Return the [x, y] coordinate for the center point of the cell that contains the specified text.  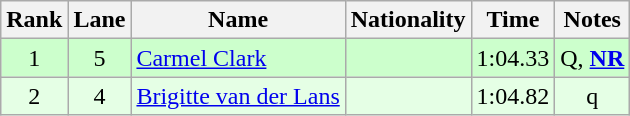
1 [34, 58]
Notes [592, 20]
Rank [34, 20]
2 [34, 96]
Brigitte van der Lans [238, 96]
q [592, 96]
Carmel Clark [238, 58]
1:04.33 [513, 58]
4 [100, 96]
Nationality [408, 20]
Lane [100, 20]
Time [513, 20]
Q, NR [592, 58]
1:04.82 [513, 96]
5 [100, 58]
Name [238, 20]
